Capture the cell that displays the provided text and extract its (x, y) central coordinate. 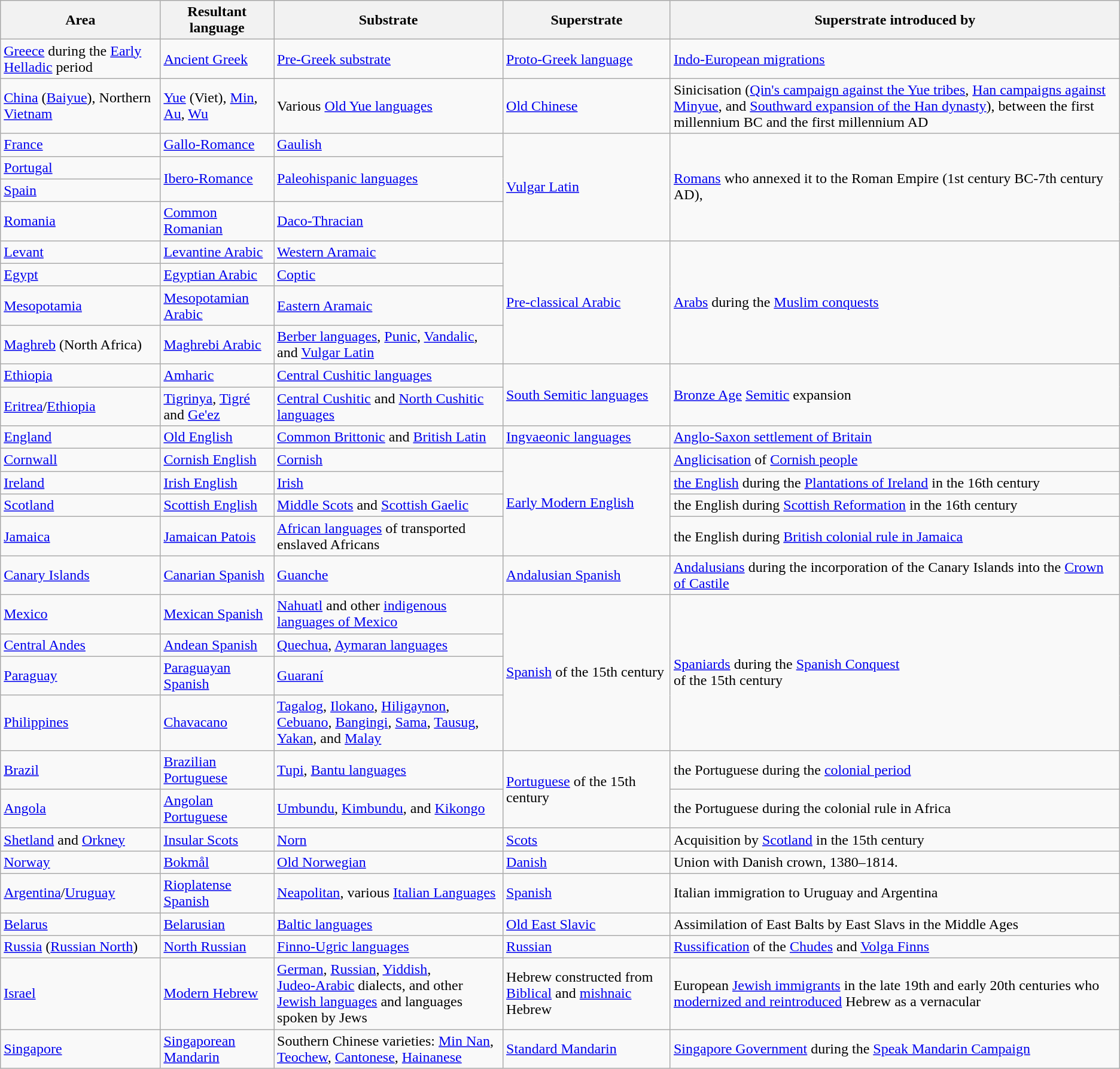
Paraguay (80, 676)
the English during Scottish Reformation in the 16th century (895, 505)
Area (80, 20)
Nahuatl and other indigenous languages of Mexico (389, 614)
Belarus (80, 924)
Old East Slavic (587, 924)
the English during the Plantations of Ireland in the 16th century (895, 483)
Levantine Arabic (217, 252)
Neapolitan, various Italian Languages (389, 893)
the English during British colonial rule in Jamaica (895, 536)
Indo-European migrations (895, 59)
Western Aramaic (389, 252)
Belarusian (217, 924)
Egyptian Arabic (217, 275)
Substrate (389, 20)
Russia (Russian North) (80, 947)
England (80, 437)
Russian (587, 947)
Central Cushitic and North Cushitic languages (389, 406)
Mexican Spanish (217, 614)
Romans who annexed it to the Roman Empire (1st century BC-7th century AD), (895, 187)
Tagalog, Ilokano, Hiligaynon, Cebuano, Bangingi, Sama, Tausug, Yakan, and Malay (389, 723)
Paraguayan Spanish (217, 676)
Proto-Greek language (587, 59)
Resultant language (217, 20)
the Portuguese during the colonial period (895, 769)
Berber languages, Punic, Vandalic, and Vulgar Latin (389, 345)
Gallo-Romance (217, 145)
Chavacano (217, 723)
Yue (Viet), Min, Au, Wu (217, 106)
Eritrea/Ethiopia (80, 406)
Spanish of the 15th century (587, 672)
Finno-Ugric languages (389, 947)
Superstrate (587, 20)
Cornish (389, 460)
Mexico (80, 614)
German, Russian, Yiddish,Judeo-Arabic dialects, and other Jewish languages and languages spoken by Jews (389, 994)
Shetland and Orkney (80, 839)
African languages of transported enslaved Africans (389, 536)
Russification of the Chudes and Volga Finns (895, 947)
Brazil (80, 769)
Ethiopia (80, 375)
Arabs during the Muslim conquests (895, 302)
Vulgar Latin (587, 187)
Common Romanian (217, 221)
Ingvaeonic languages (587, 437)
Ancient Greek (217, 59)
Irish (389, 483)
Pre-classical Arabic (587, 302)
Canarian Spanish (217, 575)
Greece during the Early Helladic period (80, 59)
Tupi, Bantu languages (389, 769)
Irish English (217, 483)
Standard Mandarin (587, 1049)
Acquisition by Scotland in the 15th century (895, 839)
Andean Spanish (217, 645)
Portugal (80, 167)
Hebrew constructed from Biblical and mishnaic Hebrew (587, 994)
Various Old Yue languages (389, 106)
Portuguese of the 15th century (587, 789)
Andalusians during the incorporation of the Canary Islands into the Crown of Castile (895, 575)
the Portuguese during the colonial rule in Africa (895, 809)
Singapore Government during the Speak Mandarin Campaign (895, 1049)
Common Brittonic and British Latin (389, 437)
Philippines (80, 723)
Scots (587, 839)
Guaraní (389, 676)
Brazilian Portuguese (217, 769)
Southern Chinese varieties: Min Nan, Teochew, Cantonese, Hainanese (389, 1049)
China (Baiyue), Northern Vietnam (80, 106)
Danish (587, 862)
Jamaican Patois (217, 536)
Anglicisation of Cornish people (895, 460)
Andalusian Spanish (587, 575)
Central Cushitic languages (389, 375)
Early Modern English (587, 502)
Anglo-Saxon settlement of Britain (895, 437)
Egypt (80, 275)
Amharic (217, 375)
Israel (80, 994)
Angolan Portuguese (217, 809)
Maghreb (North Africa) (80, 345)
Umbundu, Kimbundu, and Kikongo (389, 809)
Coptic (389, 275)
Old Chinese (587, 106)
Spanish (587, 893)
Guanche (389, 575)
Mesopotamia (80, 305)
Central Andes (80, 645)
Assimilation of East Balts by East Slavs in the Middle Ages (895, 924)
Mesopotamian Arabic (217, 305)
Tigrinya, Tigré and Ge'ez (217, 406)
Cornish English (217, 460)
Middle Scots and Scottish Gaelic (389, 505)
Quechua, Aymaran languages (389, 645)
Insular Scots (217, 839)
Jamaica (80, 536)
Canary Islands (80, 575)
Scottish English (217, 505)
France (80, 145)
Scotland (80, 505)
Angola (80, 809)
Romania (80, 221)
Argentina/Uruguay (80, 893)
Modern Hebrew (217, 994)
North Russian (217, 947)
Bronze Age Semitic expansion (895, 395)
South Semitic languages (587, 395)
Norway (80, 862)
Gaulish (389, 145)
Baltic languages (389, 924)
Spain (80, 190)
Cornwall (80, 460)
Italian immigration to Uruguay and Argentina (895, 893)
Ibero-Romance (217, 179)
Superstrate introduced by (895, 20)
Spaniards during the Spanish Conquest of the 15th century (895, 672)
Eastern Aramaic (389, 305)
Union with Danish crown, 1380–1814. (895, 862)
Pre-Greek substrate (389, 59)
Bokmål (217, 862)
Old English (217, 437)
Maghrebi Arabic (217, 345)
Daco-Thracian (389, 221)
Levant (80, 252)
Rioplatense Spanish (217, 893)
European Jewish immigrants in the late 19th and early 20th centuries who modernized and reintroduced Hebrew as a vernacular (895, 994)
Norn (389, 839)
Ireland (80, 483)
Old Norwegian (389, 862)
Singaporean Mandarin (217, 1049)
Paleohispanic languages (389, 179)
Singapore (80, 1049)
